Return the (X, Y) coordinate for the center point of the cell that contains the specified text.  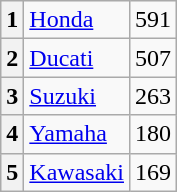
Kawasaki (77, 172)
1 (12, 20)
5 (12, 172)
3 (12, 96)
507 (154, 58)
Suzuki (77, 96)
Honda (77, 20)
263 (154, 96)
2 (12, 58)
Ducati (77, 58)
4 (12, 134)
Yamaha (77, 134)
180 (154, 134)
591 (154, 20)
169 (154, 172)
